From the cell containing the given text, extract its center point as (x, y) coordinate. 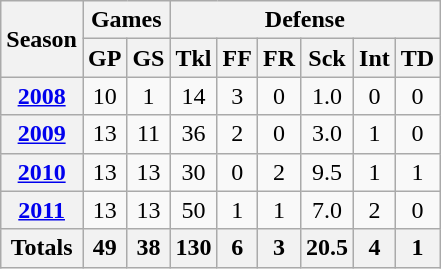
14 (194, 96)
TD (417, 58)
10 (104, 96)
3.0 (326, 134)
FR (278, 58)
30 (194, 172)
GP (104, 58)
9.5 (326, 172)
Sck (326, 58)
38 (148, 248)
49 (104, 248)
Tkl (194, 58)
4 (375, 248)
Int (375, 58)
6 (237, 248)
Games (126, 20)
7.0 (326, 210)
11 (148, 134)
1.0 (326, 96)
20.5 (326, 248)
2011 (42, 210)
2010 (42, 172)
GS (148, 58)
36 (194, 134)
Defense (305, 20)
50 (194, 210)
130 (194, 248)
2008 (42, 96)
Season (42, 39)
Totals (42, 248)
FF (237, 58)
2009 (42, 134)
